Find where the given text appears and provide that cell's center as (x, y) coordinate. 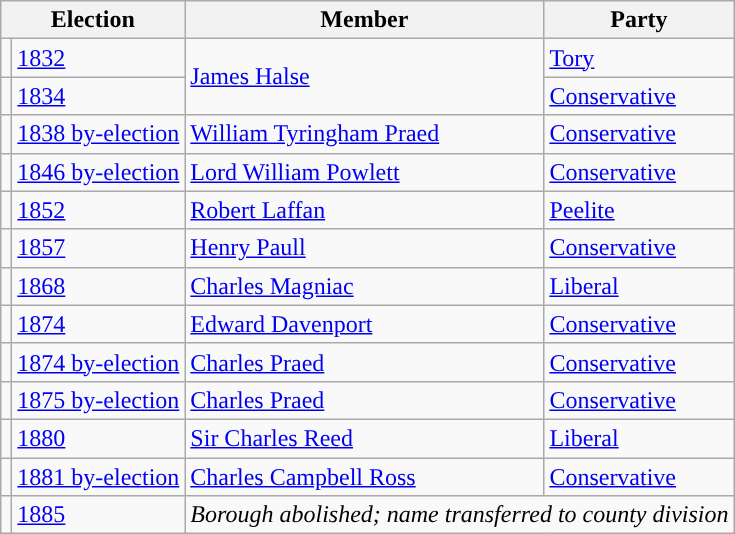
1880 (98, 438)
1832 (98, 58)
Election (93, 20)
Charles Campbell Ross (364, 477)
1857 (98, 248)
1885 (98, 515)
1838 by-election (98, 134)
1874 (98, 324)
Sir Charles Reed (364, 438)
1834 (98, 96)
Borough abolished; name transferred to county division (460, 515)
Henry Paull (364, 248)
James Halse (364, 77)
1881 by-election (98, 477)
Lord William Powlett (364, 172)
Robert Laffan (364, 210)
Party (639, 20)
1852 (98, 210)
Edward Davenport (364, 324)
1874 by-election (98, 362)
Charles Magniac (364, 286)
Peelite (639, 210)
William Tyringham Praed (364, 134)
Tory (639, 58)
Member (364, 20)
1868 (98, 286)
1875 by-election (98, 400)
1846 by-election (98, 172)
